From the cell containing the given text, extract its center point as [x, y] coordinate. 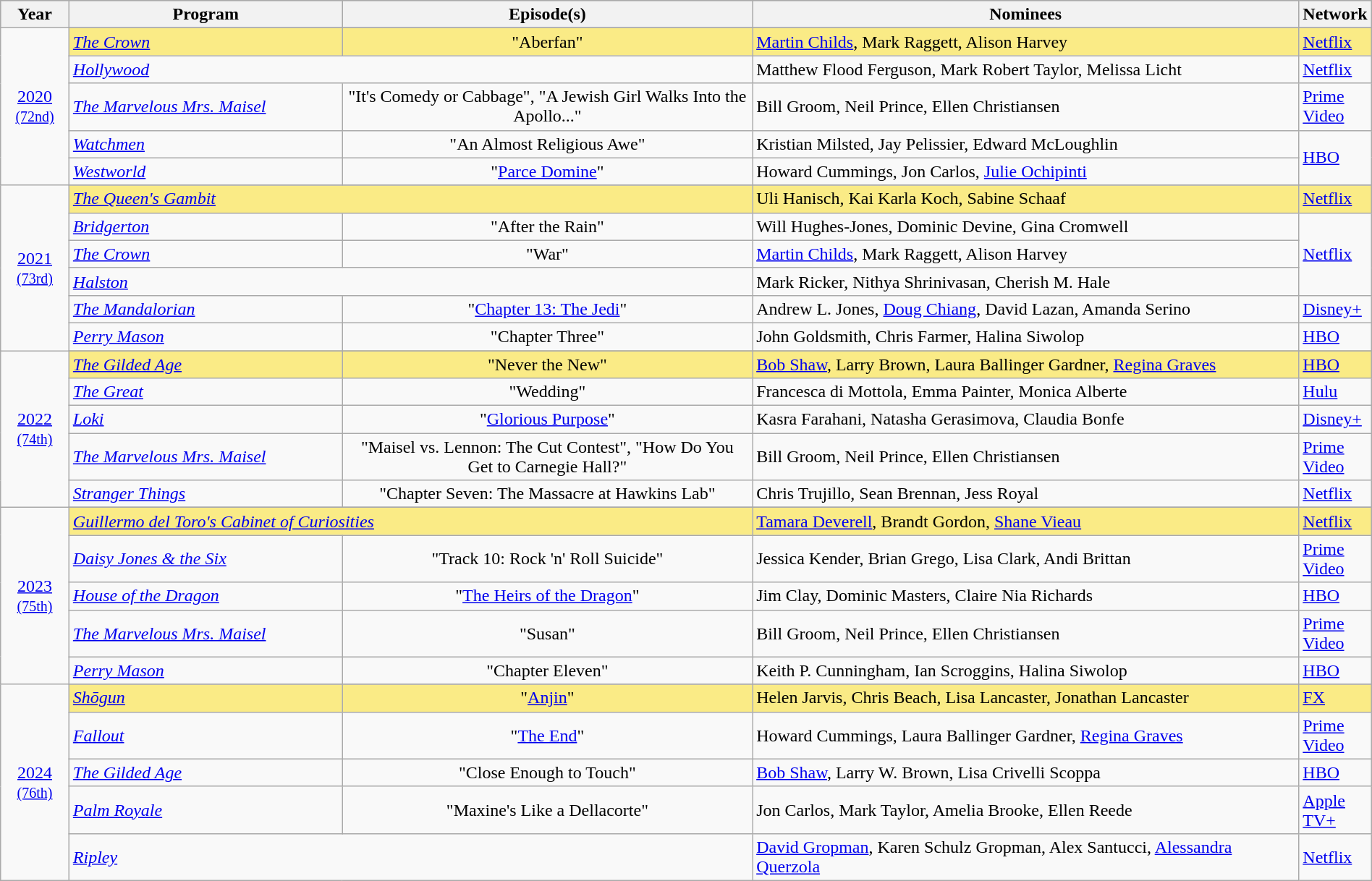
Chris Trujillo, Sean Brennan, Jess Royal [1026, 494]
Jon Carlos, Mark Taylor, Amelia Brooke, Ellen Reede [1026, 810]
Andrew L. Jones, Doug Chiang, David Lazan, Amanda Serino [1026, 309]
Bob Shaw, Larry W. Brown, Lisa Crivelli Scoppa [1026, 773]
"The End" [547, 735]
Shōgun [206, 698]
Loki [206, 420]
"Chapter Eleven" [547, 671]
Program [206, 14]
Bridgerton [206, 226]
"It's Comedy or Cabbage", "A Jewish Girl Walks Into the Apollo..." [547, 107]
Howard Cummings, Jon Carlos, Julie Ochipinti [1026, 171]
2024(76th) [35, 783]
"Chapter Seven: The Massacre at Hawkins Lab" [547, 494]
Palm Royale [206, 810]
Tamara Deverell, Brandt Gordon, Shane Vieau [1026, 522]
2023(75th) [35, 596]
Episode(s) [547, 14]
The Great [206, 392]
Watchmen [206, 144]
Will Hughes-Jones, Dominic Devine, Gina Cromwell [1026, 226]
"The Heirs of the Dragon" [547, 596]
Halston [410, 281]
"Maxine's Like a Dellacorte" [547, 810]
"Wedding" [547, 392]
"Susan" [547, 634]
Daisy Jones & the Six [206, 558]
Jim Clay, Dominic Masters, Claire Nia Richards [1026, 596]
John Goldsmith, Chris Farmer, Halina Siwolop [1026, 336]
Nominees [1026, 14]
FX [1335, 698]
Helen Jarvis, Chris Beach, Lisa Lancaster, Jonathan Lancaster [1026, 698]
"Parce Domine" [547, 171]
Stranger Things [206, 494]
Fallout [206, 735]
Hulu [1335, 392]
Matthew Flood Ferguson, Mark Robert Taylor, Melissa Licht [1026, 69]
2021(73rd) [35, 268]
"After the Rain" [547, 226]
Bob Shaw, Larry Brown, Laura Ballinger Gardner, Regina Graves [1026, 364]
Mark Ricker, Nithya Shrinivasan, Cherish M. Hale [1026, 281]
Uli Hanisch, Kai Karla Koch, Sabine Schaaf [1026, 199]
"Maisel vs. Lennon: The Cut Contest", "How Do You Get to Carnegie Hall?" [547, 457]
Guillermo del Toro's Cabinet of Curiosities [410, 522]
"Track 10: Rock 'n' Roll Suicide" [547, 558]
Network [1335, 14]
"Aberfan" [547, 42]
Year [35, 14]
"Chapter 13: The Jedi" [547, 309]
"Close Enough to Touch" [547, 773]
"Anjin" [547, 698]
Howard Cummings, Laura Ballinger Gardner, Regina Graves [1026, 735]
Kasra Farahani, Natasha Gerasimova, Claudia Bonfe [1026, 420]
Jessica Kender, Brian Grego, Lisa Clark, Andi Brittan [1026, 558]
2022(74th) [35, 428]
Francesca di Mottola, Emma Painter, Monica Alberte [1026, 392]
David Gropman, Karen Schulz Gropman, Alex Santucci, Alessandra Querzola [1026, 856]
Westworld [206, 171]
"War" [547, 254]
"Chapter Three" [547, 336]
"An Almost Religious Awe" [547, 144]
"Never the New" [547, 364]
"Glorious Purpose" [547, 420]
2020(72nd) [35, 107]
The Mandalorian [206, 309]
Kristian Milsted, Jay Pelissier, Edward McLoughlin [1026, 144]
Ripley [410, 856]
The Queen's Gambit [410, 199]
Keith P. Cunningham, Ian Scroggins, Halina Siwolop [1026, 671]
Apple TV+ [1335, 810]
House of the Dragon [206, 596]
Hollywood [410, 69]
